Determine the [x, y] coordinate at the center of the cell enclosing the given text.  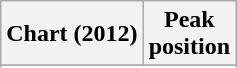
Chart (2012) [72, 34]
Peakposition [189, 34]
